Provide the [X, Y] coordinate of the cell's center where the given text is located.  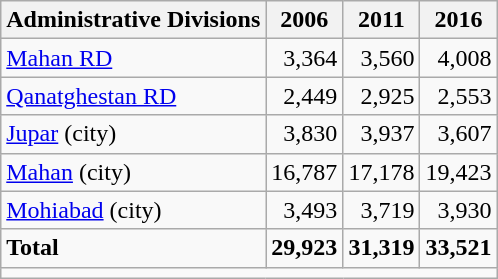
3,719 [382, 210]
3,493 [304, 210]
2,925 [382, 96]
19,423 [458, 172]
2,553 [458, 96]
Total [134, 248]
Qanatghestan RD [134, 96]
29,923 [304, 248]
31,319 [382, 248]
2,449 [304, 96]
3,560 [382, 58]
3,930 [458, 210]
16,787 [304, 172]
2006 [304, 20]
Jupar (city) [134, 134]
3,937 [382, 134]
2016 [458, 20]
4,008 [458, 58]
Administrative Divisions [134, 20]
Mohiabad (city) [134, 210]
Mahan (city) [134, 172]
3,607 [458, 134]
3,830 [304, 134]
Mahan RD [134, 58]
2011 [382, 20]
33,521 [458, 248]
3,364 [304, 58]
17,178 [382, 172]
